Capture the cell that displays the provided text and extract its [X, Y] central coordinate. 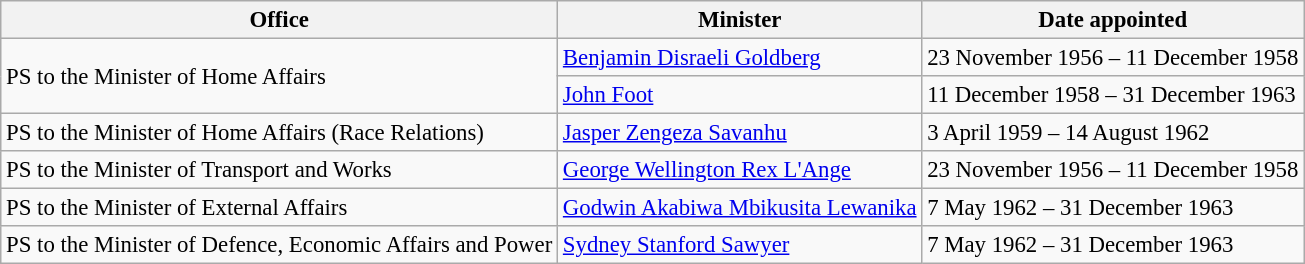
3 April 1959 – 14 August 1962 [1113, 133]
11 December 1958 – 31 December 1963 [1113, 95]
George Wellington Rex L'Ange [740, 170]
Date appointed [1113, 20]
Benjamin Disraeli Goldberg [740, 58]
Godwin Akabiwa Mbikusita Lewanika [740, 208]
Office [280, 20]
John Foot [740, 95]
Minister [740, 20]
PS to the Minister of Home Affairs (Race Relations) [280, 133]
PS to the Minister of Transport and Works [280, 170]
PS to the Minister of External Affairs [280, 208]
PS to the Minister of Defence, Economic Affairs and Power [280, 245]
PS to the Minister of Home Affairs [280, 76]
Jasper Zengeza Savanhu [740, 133]
Sydney Stanford Sawyer [740, 245]
